Extract the [x, y] coordinate from the center of the cell holding the provided text.  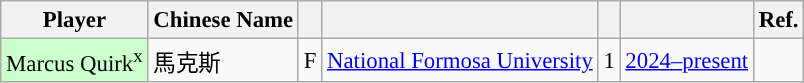
1 [609, 61]
National Formosa University [460, 61]
2024–present [686, 61]
Chinese Name [223, 20]
馬克斯 [223, 61]
Ref. [778, 20]
Marcus Quirkx [74, 61]
F [310, 61]
Player [74, 20]
